Detect which cell encompasses the target text, then output its (x, y) center coordinate. 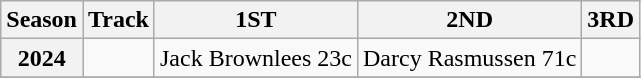
Darcy Rasmussen 71c (469, 58)
3RD (611, 20)
Season (42, 20)
1ST (256, 20)
Track (118, 20)
2024 (42, 58)
2ND (469, 20)
Jack Brownlees 23c (256, 58)
